Detect which cell encompasses the target text, then output its [X, Y] center coordinate. 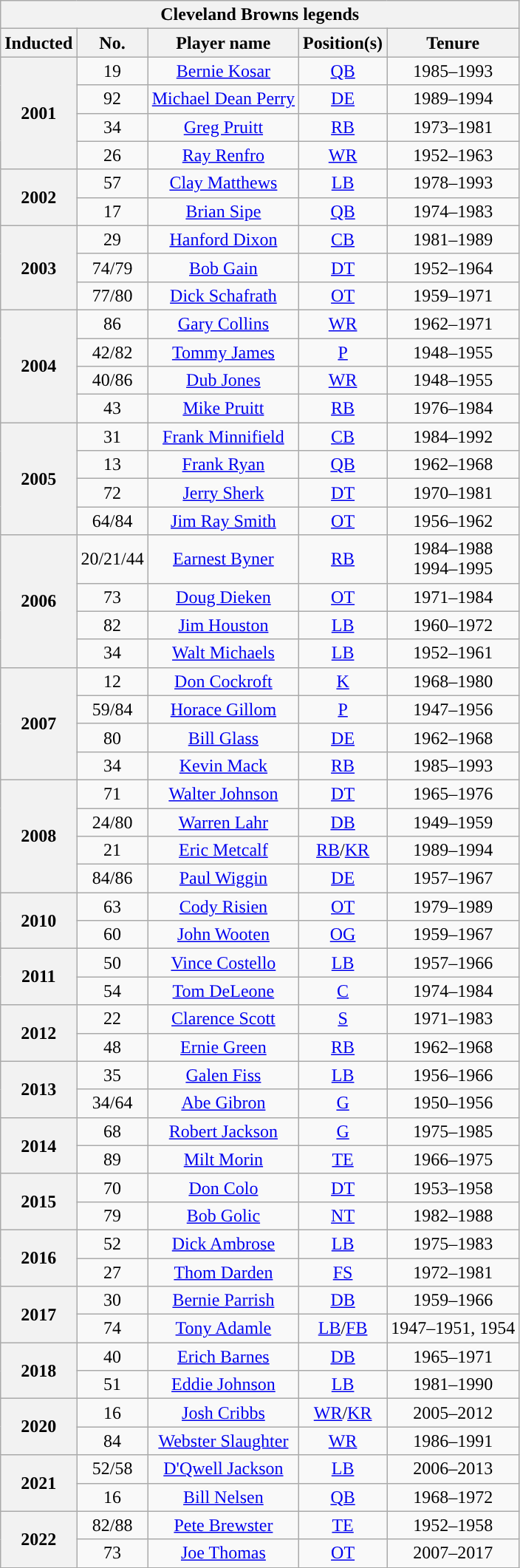
Bernie Kosar [223, 71]
Don Cockroft [223, 681]
Michael Dean Perry [223, 99]
57 [112, 183]
1968–1972 [454, 1497]
Tom DeLeone [223, 991]
2005–2012 [454, 1413]
Walter Johnson [223, 794]
Galen Fiss [223, 1075]
54 [112, 991]
Joe Thomas [223, 1553]
34/64 [112, 1103]
19 [112, 71]
2004 [38, 366]
17 [112, 211]
Horace Gillom [223, 709]
84 [112, 1441]
2006 [38, 601]
52 [112, 1244]
1973–1981 [454, 127]
2018 [38, 1371]
Vince Costello [223, 963]
1950–1956 [454, 1103]
79 [112, 1216]
K [343, 681]
1947–1956 [454, 709]
1966–1975 [454, 1159]
Ray Renfro [223, 155]
52/58 [112, 1469]
Player name [223, 43]
1970–1981 [454, 493]
No. [112, 43]
John Wooten [223, 935]
31 [112, 437]
27 [112, 1272]
Jim Ray Smith [223, 521]
2014 [38, 1145]
C [343, 991]
Paul Wiggin [223, 879]
1962–1971 [454, 324]
WR/KR [343, 1413]
2020 [38, 1427]
Josh Cribbs [223, 1413]
70 [112, 1187]
D'Qwell Jackson [223, 1469]
Tommy James [223, 352]
Warren Lahr [223, 822]
1960–1972 [454, 625]
63 [112, 907]
Dick Ambrose [223, 1244]
72 [112, 493]
Tony Adamle [223, 1329]
1952–1963 [454, 155]
1975–1985 [454, 1131]
1952–1961 [454, 653]
NT [343, 1216]
1949–1959 [454, 822]
1959–1971 [454, 296]
Doug Dieken [223, 597]
Bob Golic [223, 1216]
71 [112, 794]
Gary Collins [223, 324]
Frank Minnifield [223, 437]
Cody Risien [223, 907]
Inducted [38, 43]
22 [112, 1019]
Jerry Sherk [223, 493]
Bernie Parrish [223, 1301]
2006–2013 [454, 1469]
1981–1989 [454, 239]
82/88 [112, 1525]
Dub Jones [223, 381]
1959–1967 [454, 935]
Robert Jackson [223, 1131]
1965–1976 [454, 794]
82 [112, 625]
1959–1966 [454, 1301]
35 [112, 1075]
51 [112, 1385]
1976–1984 [454, 409]
60 [112, 935]
Clay Matthews [223, 183]
OG [343, 935]
42/82 [112, 352]
2013 [38, 1089]
FS [343, 1272]
Eddie Johnson [223, 1385]
Cleveland Browns legends [260, 15]
Mike Pruitt [223, 409]
1947–1951, 1954 [454, 1329]
1965–1971 [454, 1357]
Thom Darden [223, 1272]
1981–1990 [454, 1385]
2005 [38, 479]
Eric Metcalf [223, 851]
48 [112, 1047]
1979–1989 [454, 907]
Ernie Green [223, 1047]
40 [112, 1357]
Jim Houston [223, 625]
2012 [38, 1033]
12 [112, 681]
1975–1983 [454, 1244]
2002 [38, 197]
84/86 [112, 879]
89 [112, 1159]
Kevin Mack [223, 766]
20/21/44 [112, 559]
1957–1966 [454, 963]
2017 [38, 1315]
Earnest Byner [223, 559]
1978–1993 [454, 183]
2022 [38, 1539]
92 [112, 99]
74/79 [112, 267]
86 [112, 324]
Bob Gain [223, 267]
1953–1958 [454, 1187]
1982–1988 [454, 1216]
1974–1983 [454, 211]
30 [112, 1301]
2010 [38, 921]
RB/KR [343, 851]
2015 [38, 1201]
50 [112, 963]
13 [112, 465]
Milt Morin [223, 1159]
Frank Ryan [223, 465]
Greg Pruitt [223, 127]
74 [112, 1329]
2007–2017 [454, 1553]
Clarence Scott [223, 1019]
26 [112, 155]
1971–1984 [454, 597]
1956–1962 [454, 521]
1956–1966 [454, 1075]
Erich Barnes [223, 1357]
1957–1967 [454, 879]
Walt Michaels [223, 653]
80 [112, 737]
2016 [38, 1258]
21 [112, 851]
2003 [38, 267]
1984–1992 [454, 437]
Position(s) [343, 43]
64/84 [112, 521]
Webster Slaughter [223, 1441]
1971–1983 [454, 1019]
1986–1991 [454, 1441]
29 [112, 239]
LB/FB [343, 1329]
77/80 [112, 296]
Pete Brewster [223, 1525]
Dick Schafrath [223, 296]
Bill Glass [223, 737]
Abe Gibron [223, 1103]
59/84 [112, 709]
Brian Sipe [223, 211]
43 [112, 409]
1952–1958 [454, 1525]
Hanford Dixon [223, 239]
2011 [38, 977]
Tenure [454, 43]
S [343, 1019]
1974–1984 [454, 991]
2008 [38, 836]
1952–1964 [454, 267]
1968–1980 [454, 681]
Bill Nelsen [223, 1497]
2021 [38, 1483]
40/86 [112, 381]
1984–19881994–1995 [454, 559]
24/80 [112, 822]
2001 [38, 113]
Don Colo [223, 1187]
1972–1981 [454, 1272]
68 [112, 1131]
2007 [38, 723]
